Return (X, Y) of the center of cell containing provided text 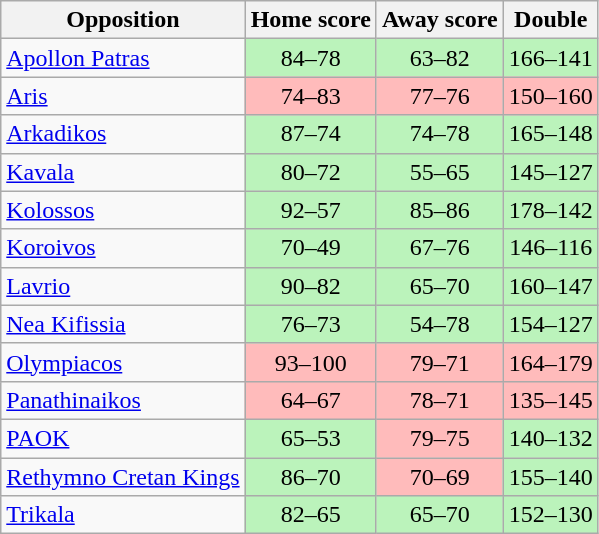
Double (550, 20)
77–76 (440, 96)
92–57 (310, 210)
79–75 (440, 438)
84–78 (310, 58)
155–140 (550, 477)
Lavrio (123, 286)
Koroivos (123, 248)
82–65 (310, 515)
Apollon Patras (123, 58)
150–160 (550, 96)
64–67 (310, 400)
70–69 (440, 477)
93–100 (310, 362)
152–130 (550, 515)
85–86 (440, 210)
86–70 (310, 477)
Panathinaikos (123, 400)
70–49 (310, 248)
55–65 (440, 172)
160–147 (550, 286)
Nea Kifissia (123, 324)
Kavala (123, 172)
63–82 (440, 58)
79–71 (440, 362)
87–74 (310, 134)
Arkadikos (123, 134)
140–132 (550, 438)
74–83 (310, 96)
65–53 (310, 438)
67–76 (440, 248)
80–72 (310, 172)
178–142 (550, 210)
78–71 (440, 400)
135–145 (550, 400)
Opposition (123, 20)
Olympiacos (123, 362)
PAOK (123, 438)
Kolossos (123, 210)
Away score (440, 20)
165–148 (550, 134)
166–141 (550, 58)
76–73 (310, 324)
Rethymno Cretan Kings (123, 477)
54–78 (440, 324)
146–116 (550, 248)
154–127 (550, 324)
Aris (123, 96)
Trikala (123, 515)
Home score (310, 20)
145–127 (550, 172)
74–78 (440, 134)
164–179 (550, 362)
90–82 (310, 286)
